Pinpoint the cell where the given text exists, returning its [X, Y] midpoint coordinate. 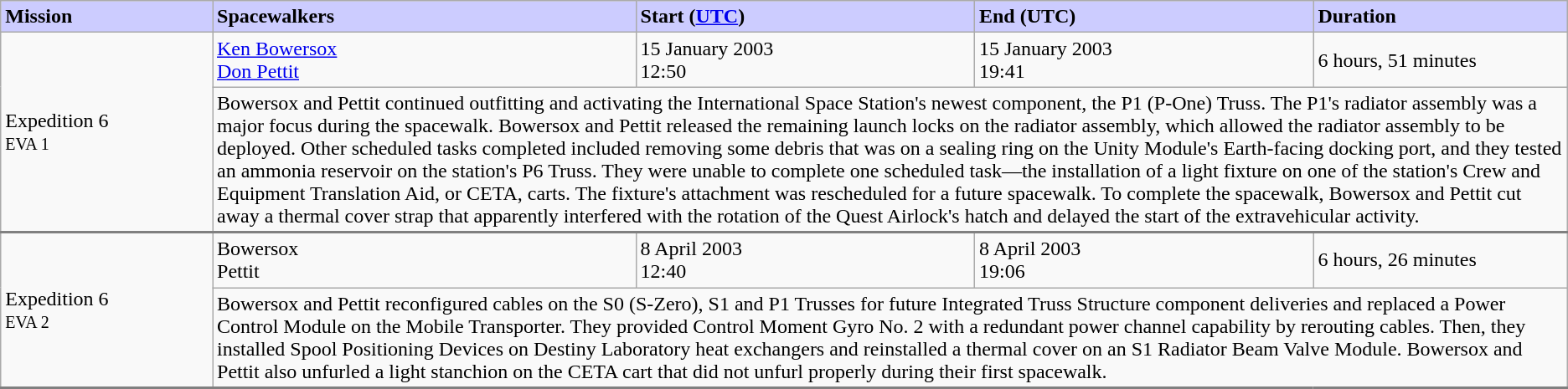
Duration [1441, 17]
6 hours, 51 minutes [1441, 60]
Ken Bowersox Don Pettit [425, 60]
6 hours, 26 minutes [1441, 260]
8 April 2003 12:40 [805, 260]
Spacewalkers [425, 17]
Start (UTC) [805, 17]
Expedition 6EVA 2 [107, 310]
Mission [107, 17]
15 January 2003 12:50 [805, 60]
End (UTC) [1143, 17]
8 April 2003 19:06 [1143, 260]
Bowersox Pettit [425, 260]
Expedition 6EVA 1 [107, 132]
15 January 2003 19:41 [1143, 60]
